For the text-containing cell, return its midpoint in [X, Y] coordinate format. 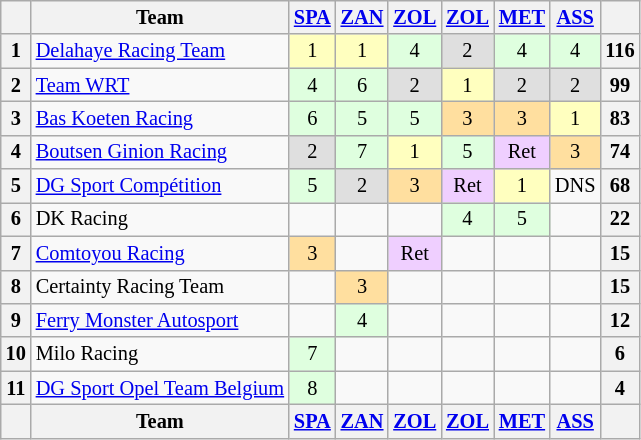
Certainty Racing Team [160, 287]
10 [16, 354]
Delahaye Racing Team [160, 51]
DNS [575, 186]
Boutsen Ginion Racing [160, 152]
74 [620, 152]
Bas Koeten Racing [160, 118]
Milo Racing [160, 354]
68 [620, 186]
22 [620, 219]
DK Racing [160, 219]
11 [16, 388]
DG Sport Compétition [160, 186]
DG Sport Opel Team Belgium [160, 388]
Ferry Monster Autosport [160, 320]
Comtoyou Racing [160, 253]
9 [16, 320]
83 [620, 118]
99 [620, 85]
Team WRT [160, 85]
12 [620, 320]
116 [620, 51]
